Locate the cell with the specified text and output its (X, Y) center coordinate. 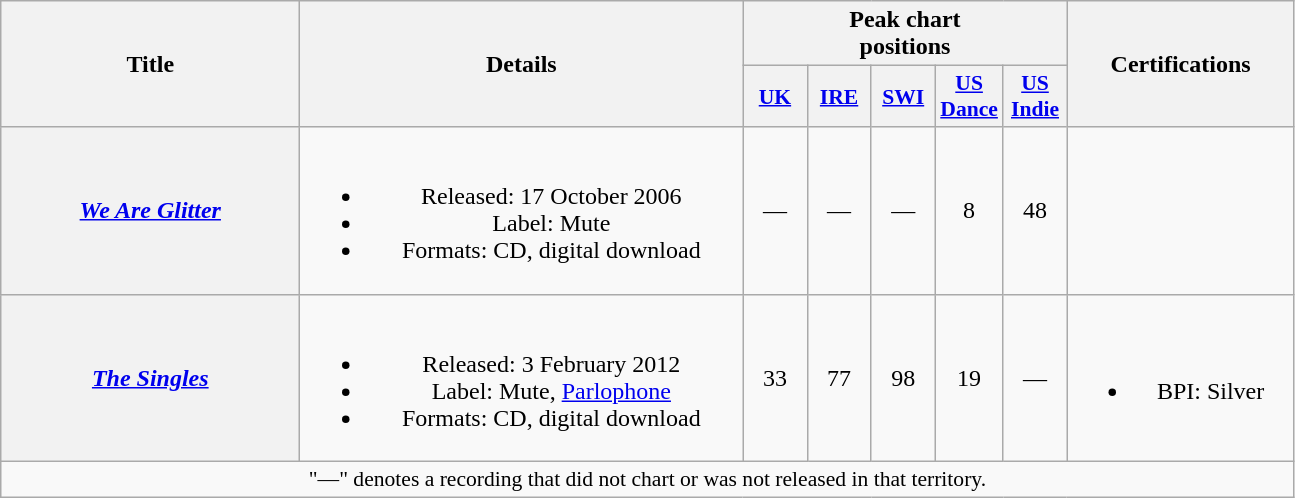
SWI (903, 96)
USIndie (1035, 96)
IRE (839, 96)
The Singles (150, 378)
19 (969, 378)
Title (150, 64)
77 (839, 378)
UK (775, 96)
8 (969, 210)
Released: 3 February 2012Label: Mute, ParlophoneFormats: CD, digital download (522, 378)
"—" denotes a recording that did not chart or was not released in that territory. (648, 479)
USDance (969, 96)
Certifications (1180, 64)
Released: 17 October 2006Label: MuteFormats: CD, digital download (522, 210)
Peak chartpositions (905, 34)
We Are Glitter (150, 210)
48 (1035, 210)
BPI: Silver (1180, 378)
98 (903, 378)
33 (775, 378)
Details (522, 64)
